Find where the given text appears and provide that cell's center as [x, y] coordinate. 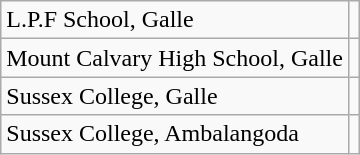
Mount Calvary High School, Galle [175, 58]
L.P.F School, Galle [175, 20]
Sussex College, Ambalangoda [175, 134]
Sussex College, Galle [175, 96]
